Capture the cell that displays the provided text and extract its [X, Y] central coordinate. 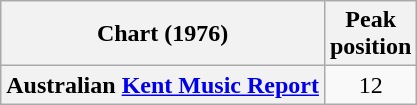
12 [370, 85]
Peakposition [370, 34]
Chart (1976) [163, 34]
Australian Kent Music Report [163, 85]
